Identify which cell holds the provided text, then report its (X, Y) central coordinate. 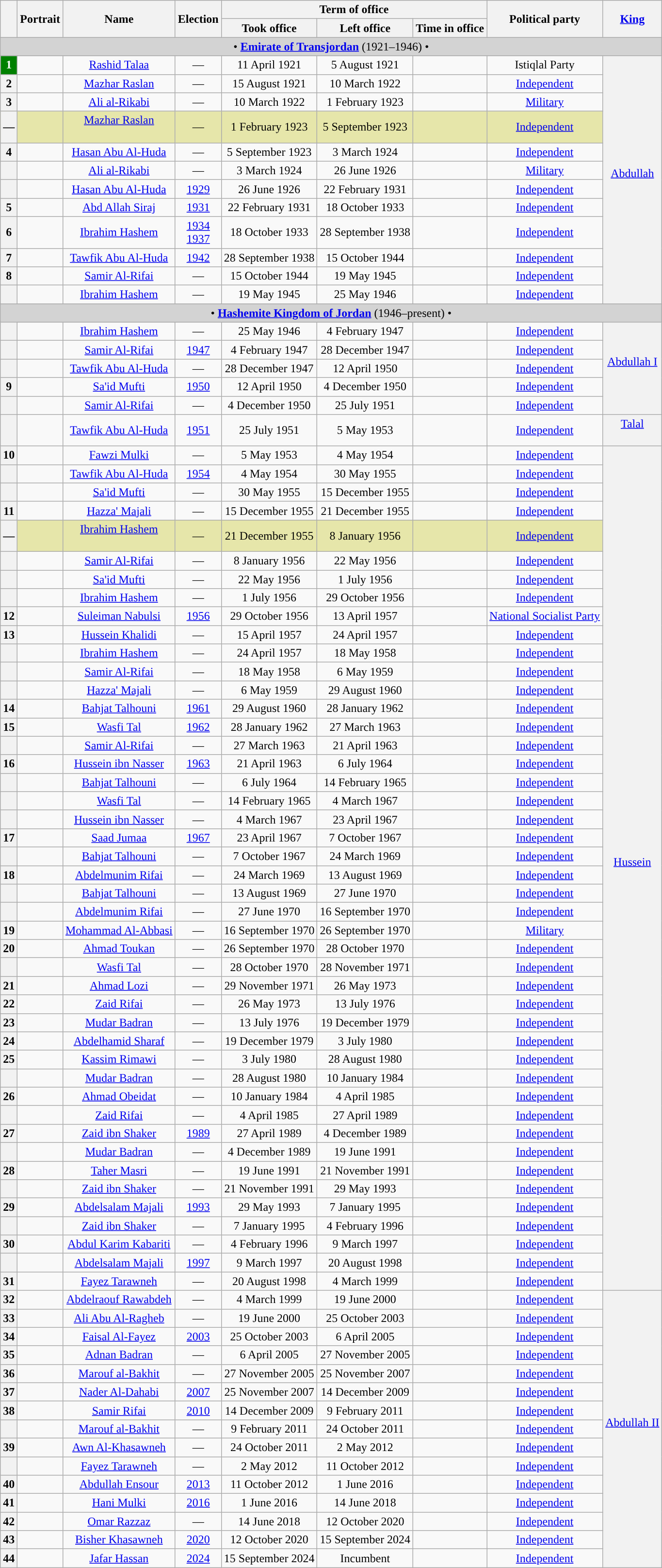
2 (9, 83)
39 (9, 1447)
20 (9, 949)
Omar Razzaz (119, 1521)
24 (9, 1041)
1 (9, 65)
3 (9, 102)
2024 (198, 1558)
29 (9, 1207)
Jafar Hassan (119, 1558)
Abdul Karim Kabariti (119, 1244)
32 (9, 1300)
30 (9, 1244)
Hussein Khalidi (119, 635)
7 (9, 258)
13 (9, 635)
14 (9, 709)
Abdullah I (632, 368)
34 (9, 1337)
Suleiman Nabulsi (119, 616)
2016 (198, 1503)
Abd Allah Siraj (119, 207)
Abdelraouf Rawabdeh (119, 1300)
Ahmad Obeidat (119, 1096)
29 November 1971 (269, 986)
31 (9, 1281)
• Hashemite Kingdom of Jordan (1946–present) • (331, 313)
9 (9, 387)
11 April 1921 (269, 65)
23 (9, 1023)
2010 (198, 1410)
4 (9, 152)
Istiqlal Party (545, 65)
National Socialist Party (545, 616)
27 (9, 1133)
11 (9, 511)
1950 (198, 387)
Time in office (450, 28)
Hani Mulki (119, 1503)
43 (9, 1540)
Ali Abu Al-Ragheb (119, 1318)
8 (9, 276)
Hussein (632, 868)
1947 (198, 350)
22 (9, 1004)
40 (9, 1485)
2007 (198, 1392)
1951 (198, 430)
Faisal Al-Fayez (119, 1337)
17 (9, 838)
15 (9, 727)
15 August 1921 (269, 83)
1961 (198, 709)
1956 (198, 616)
Abdullah II (632, 1429)
1967 (198, 838)
42 (9, 1521)
25 (9, 1059)
44 (9, 1558)
Nader Al-Dahabi (119, 1392)
Fawzi Mulki (119, 455)
41 (9, 1503)
Left office (365, 28)
1989 (198, 1133)
Ahmad Toukan (119, 949)
35 (9, 1355)
37 (9, 1392)
Portrait (40, 19)
19 (9, 930)
26 (9, 1096)
2003 (198, 1337)
Name (119, 19)
16 (9, 764)
1929 (198, 189)
1962 (198, 727)
1997 (198, 1263)
6 (9, 232)
38 (9, 1410)
Abdullah (632, 180)
36 (9, 1373)
Talal (632, 430)
21 (9, 986)
• Emirate of Transjordan (1921–1946) • (331, 47)
19341937 (198, 232)
Took office (269, 28)
Incumbent (365, 1558)
Saad Jumaa (119, 838)
Term of office (354, 10)
10 (9, 455)
Abdelhamid Sharaf (119, 1041)
12 (9, 616)
Samir Rifai (119, 1410)
Taher Masri (119, 1170)
1993 (198, 1207)
1954 (198, 474)
2013 (198, 1485)
5 August 1921 (365, 65)
King (632, 19)
15 April 1957 (269, 635)
Awn Al-Khasawneh (119, 1447)
13 April 1957 (365, 616)
28 (9, 1170)
Bisher Khasawneh (119, 1540)
Political party (545, 19)
Adnan Badran (119, 1355)
Kassim Rimawi (119, 1059)
2020 (198, 1540)
1963 (198, 764)
Abdullah Ensour (119, 1485)
28 November 1971 (365, 967)
Rashid Talaa (119, 65)
18 (9, 875)
1931 (198, 207)
33 (9, 1318)
5 (9, 207)
Election (198, 19)
Ahmad Lozi (119, 986)
1942 (198, 258)
Mohammad Al-Abbasi (119, 930)
